Identify which cell holds the provided text, then report its (x, y) central coordinate. 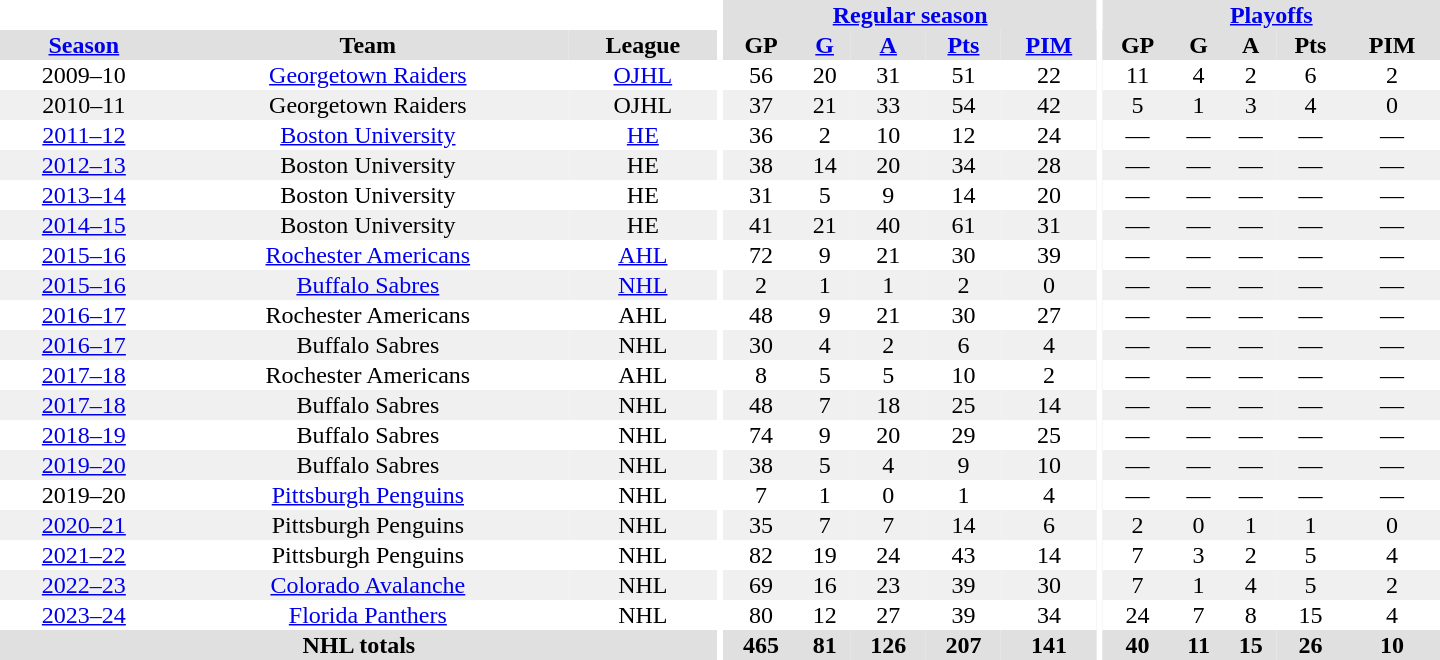
28 (1049, 165)
72 (760, 255)
Regular season (910, 15)
36 (760, 135)
2010–11 (84, 105)
16 (825, 585)
56 (760, 75)
465 (760, 645)
54 (964, 105)
2018–19 (84, 435)
37 (760, 105)
82 (760, 555)
41 (760, 225)
2011–12 (84, 135)
Florida Panthers (368, 615)
207 (964, 645)
Playoffs (1272, 15)
2014–15 (84, 225)
26 (1310, 645)
Colorado Avalanche (368, 585)
51 (964, 75)
29 (964, 435)
42 (1049, 105)
League (643, 45)
22 (1049, 75)
43 (964, 555)
69 (760, 585)
2021–22 (84, 555)
2013–14 (84, 195)
80 (760, 615)
81 (825, 645)
2009–10 (84, 75)
2012–13 (84, 165)
61 (964, 225)
2020–21 (84, 525)
2023–24 (84, 615)
18 (888, 405)
74 (760, 435)
141 (1049, 645)
35 (760, 525)
Season (84, 45)
33 (888, 105)
2022–23 (84, 585)
Team (368, 45)
126 (888, 645)
23 (888, 585)
19 (825, 555)
NHL totals (359, 645)
